Extract the (x, y) coordinate from the center of the cell holding the provided text.  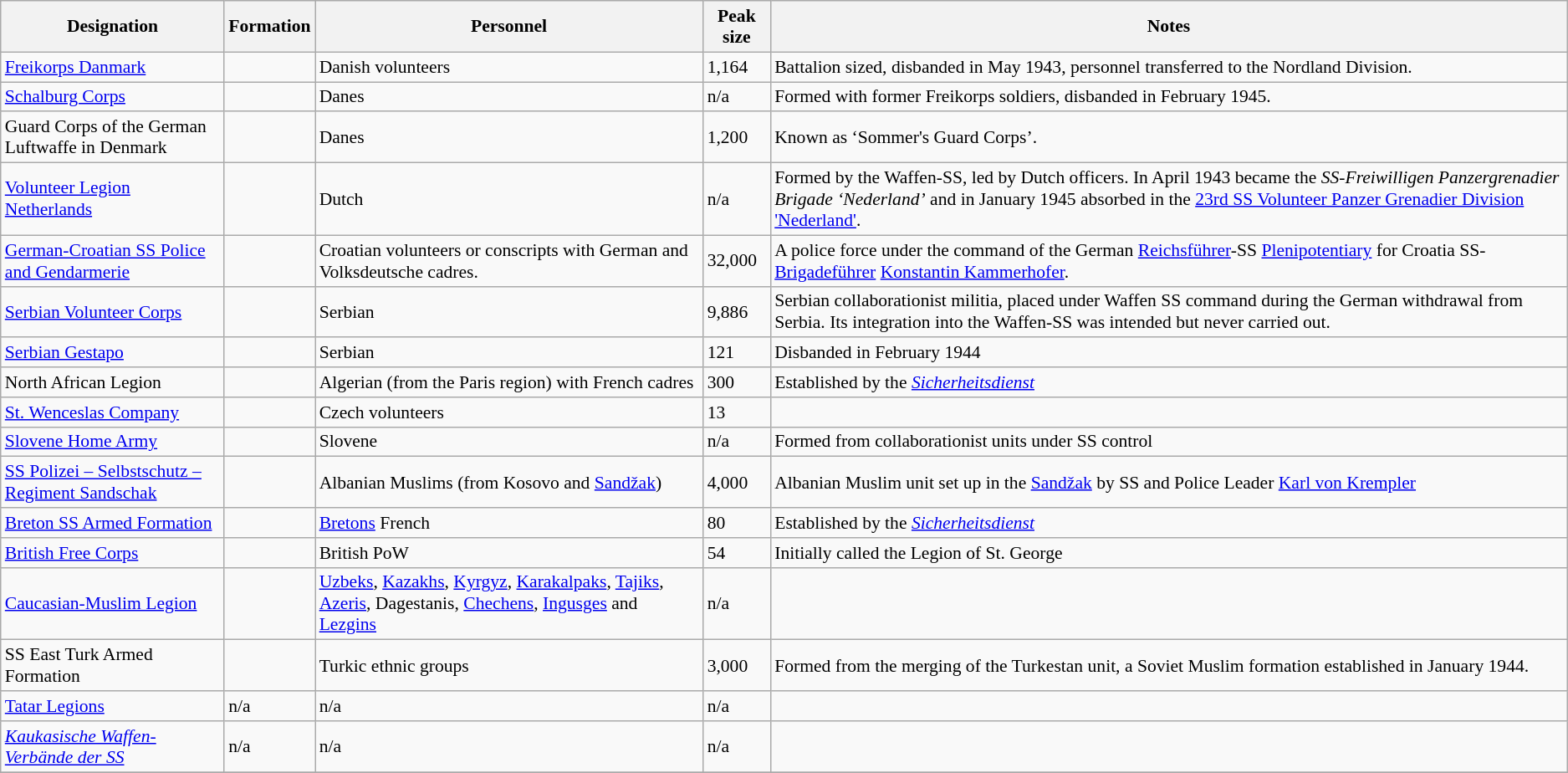
Formation (269, 27)
British Free Corps (112, 553)
Peak size (738, 27)
Personnel (509, 27)
Caucasian-Muslim Legion (112, 604)
300 (738, 382)
Dutch (509, 199)
British PoW (509, 553)
SS Polizei – Selbstschutz – Regiment Sandschak (112, 482)
9,886 (738, 311)
Croatian volunteers or conscripts with German and Volksdeutsche cadres. (509, 261)
Uzbeks, Kazakhs, Kyrgyz, Karakalpaks, Tajiks, Azeris, Dagestanis, Chechens, Ingusges and Lezgins (509, 604)
Formed with former Freikorps soldiers, disbanded in February 1945. (1168, 97)
Battalion sized, disbanded in May 1943, personnel transferred to the Nordland Division. (1168, 67)
St. Wenceslas Company (112, 412)
Kaukasische Waffen-Verbände der SS (112, 746)
Freikorps Danmark (112, 67)
Breton SS Armed Formation (112, 523)
Slovene (509, 442)
SS East Turk Armed Formation (112, 666)
1,164 (738, 67)
Serbian Gestapo (112, 353)
Schalburg Corps (112, 97)
3,000 (738, 666)
North African Legion (112, 382)
1,200 (738, 137)
A police force under the command of the German Reichsführer-SS Plenipotentiary for Croatia SS-Brigadeführer Konstantin Kammerhofer. (1168, 261)
13 (738, 412)
Czech volunteers (509, 412)
Serbian Volunteer Corps (112, 311)
Formed from the merging of the Turkestan unit, a Soviet Muslim formation established in January 1944. (1168, 666)
Slovene Home Army (112, 442)
32,000 (738, 261)
Volunteer Legion Netherlands (112, 199)
121 (738, 353)
Bretons French (509, 523)
Algerian (from the Paris region) with French cadres (509, 382)
Tatar Legions (112, 706)
Danish volunteers (509, 67)
German-Croatian SS Police and Gendarmerie (112, 261)
Albanian Muslim unit set up in the Sandžak by SS and Police Leader Karl von Krempler (1168, 482)
54 (738, 553)
Guard Corps of the German Luftwaffe in Denmark (112, 137)
80 (738, 523)
Formed from collaborationist units under SS control (1168, 442)
Turkic ethnic groups (509, 666)
4,000 (738, 482)
Albanian Muslims (from Kosovo and Sandžak) (509, 482)
Designation (112, 27)
Disbanded in February 1944 (1168, 353)
Known as ‘Sommer's Guard Corps’. (1168, 137)
Initially called the Legion of St. George (1168, 553)
Notes (1168, 27)
